Pinpoint the cell where the given text exists, returning its (X, Y) midpoint coordinate. 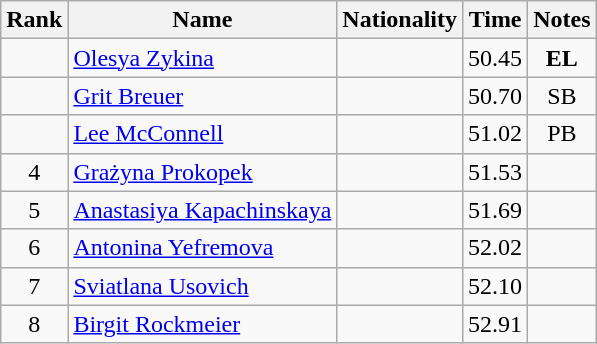
Grażyna Prokopek (202, 172)
Rank (34, 20)
52.91 (496, 324)
Antonina Yefremova (202, 248)
PB (562, 134)
EL (562, 58)
7 (34, 286)
Birgit Rockmeier (202, 324)
Olesya Zykina (202, 58)
4 (34, 172)
Lee McConnell (202, 134)
SB (562, 96)
8 (34, 324)
50.45 (496, 58)
51.53 (496, 172)
Notes (562, 20)
Grit Breuer (202, 96)
Time (496, 20)
Anastasiya Kapachinskaya (202, 210)
52.02 (496, 248)
5 (34, 210)
Name (202, 20)
Sviatlana Usovich (202, 286)
51.02 (496, 134)
52.10 (496, 286)
51.69 (496, 210)
6 (34, 248)
Nationality (400, 20)
50.70 (496, 96)
